Capture the cell that displays the provided text and extract its [x, y] central coordinate. 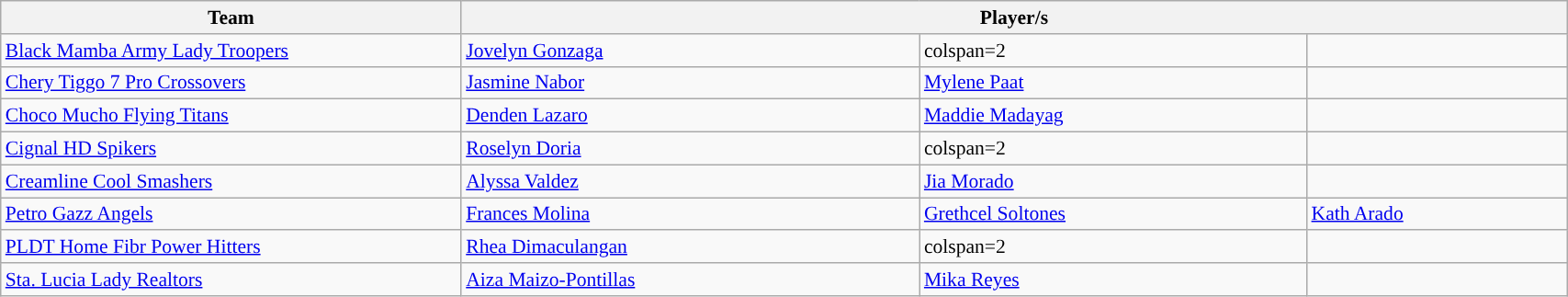
Jasmine Nabor [691, 83]
Roselyn Doria [691, 149]
Mika Reyes [1113, 280]
Choco Mucho Flying Titans [231, 116]
Grethcel Soltones [1113, 214]
Denden Lazaro [691, 116]
Maddie Madayag [1113, 116]
Jovelyn Gonzaga [691, 51]
Frances Molina [691, 214]
Team [231, 17]
Mylene Paat [1113, 83]
Aiza Maizo-Pontillas [691, 280]
Black Mamba Army Lady Troopers [231, 51]
PLDT Home Fibr Power Hitters [231, 247]
Chery Tiggo 7 Pro Crossovers [231, 83]
Alyssa Valdez [691, 181]
Kath Arado [1437, 214]
Petro Gazz Angels [231, 214]
Jia Morado [1113, 181]
Cignal HD Spikers [231, 149]
Creamline Cool Smashers [231, 181]
Rhea Dimaculangan [691, 247]
Player/s [1014, 17]
Sta. Lucia Lady Realtors [231, 280]
